Locate the cell with the specified text and output its (x, y) center coordinate. 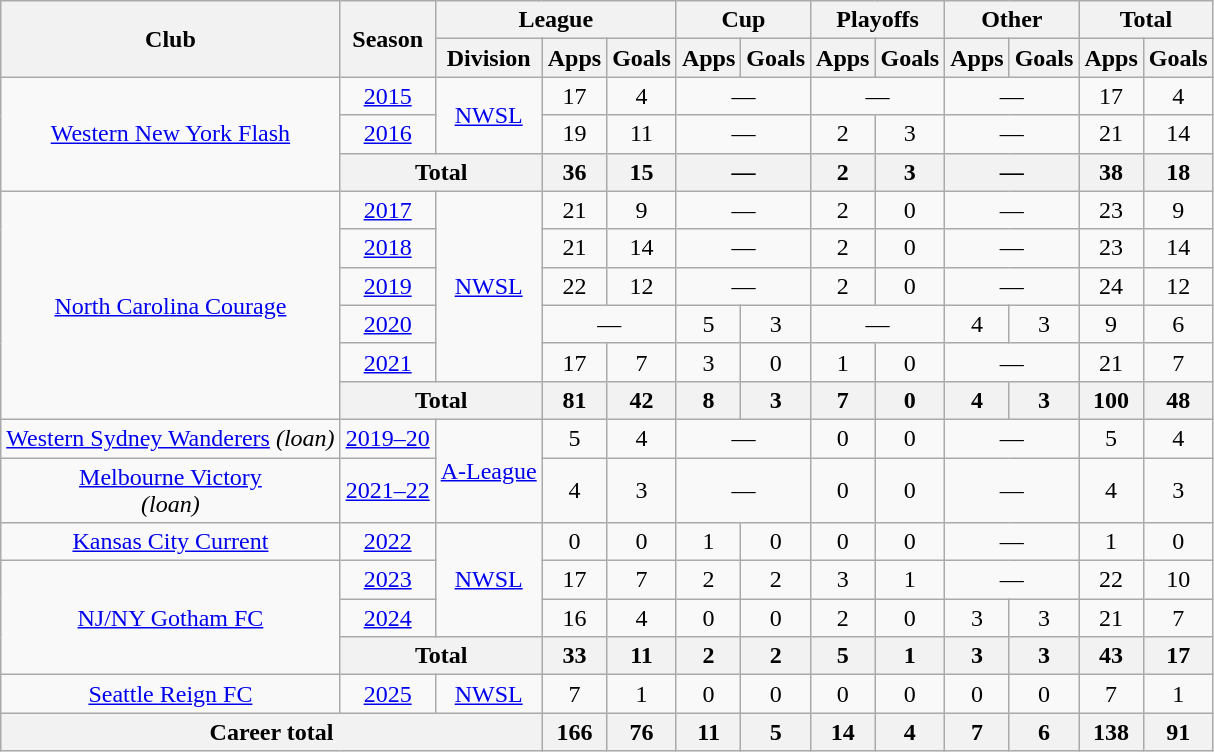
15 (642, 172)
36 (574, 172)
2019–20 (388, 438)
2024 (388, 618)
Club (170, 39)
North Carolina Courage (170, 305)
NJ/NY Gotham FC (170, 618)
2016 (388, 134)
138 (1111, 732)
2023 (388, 580)
166 (574, 732)
16 (574, 618)
Other (1012, 20)
Seattle Reign FC (170, 694)
2019 (388, 286)
2015 (388, 96)
A-League (488, 470)
43 (1111, 656)
2025 (388, 694)
2021 (388, 362)
33 (574, 656)
Career total (272, 732)
Kansas City Current (170, 542)
Season (388, 39)
24 (1111, 286)
Western New York Flash (170, 134)
2021–22 (388, 490)
Melbourne Victory(loan) (170, 490)
18 (1178, 172)
Playoffs (878, 20)
42 (642, 400)
2022 (388, 542)
91 (1178, 732)
League (556, 20)
48 (1178, 400)
2020 (388, 324)
76 (642, 732)
2017 (388, 210)
38 (1111, 172)
10 (1178, 580)
100 (1111, 400)
81 (574, 400)
Western Sydney Wanderers (loan) (170, 438)
2018 (388, 248)
Division (488, 58)
Cup (743, 20)
8 (708, 400)
19 (574, 134)
